Identify which cell holds the provided text, then report its (x, y) central coordinate. 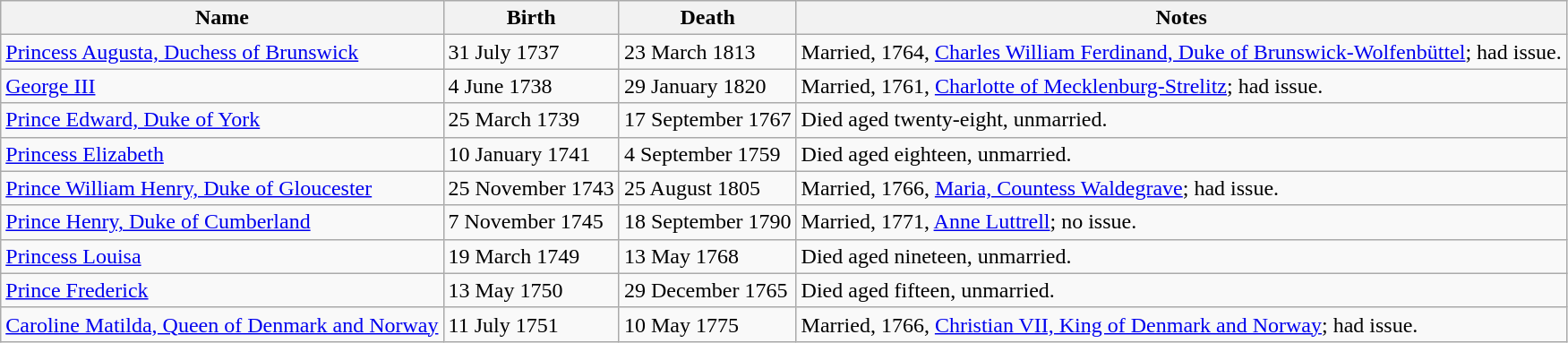
25 November 1743 (531, 188)
Prince Frederick (222, 290)
Prince William Henry, Duke of Gloucester (222, 188)
Princess Augusta, Duchess of Brunswick (222, 52)
17 September 1767 (707, 120)
Married, 1766, Maria, Countess Waldegrave; had issue. (1181, 188)
Prince Edward, Duke of York (222, 120)
Died aged twenty-eight, unmarried. (1181, 120)
Married, 1761, Charlotte of Mecklenburg-Strelitz; had issue. (1181, 86)
10 January 1741 (531, 154)
Married, 1766, Christian VII, King of Denmark and Norway; had issue. (1181, 324)
19 March 1749 (531, 256)
7 November 1745 (531, 222)
Princess Elizabeth (222, 154)
10 May 1775 (707, 324)
Prince Henry, Duke of Cumberland (222, 222)
25 March 1739 (531, 120)
31 July 1737 (531, 52)
23 March 1813 (707, 52)
Died aged eighteen, unmarried. (1181, 154)
Caroline Matilda, Queen of Denmark and Norway (222, 324)
Married, 1771, Anne Luttrell; no issue. (1181, 222)
Married, 1764, Charles William Ferdinand, Duke of Brunswick-Wolfenbüttel; had issue. (1181, 52)
11 July 1751 (531, 324)
Princess Louisa (222, 256)
13 May 1750 (531, 290)
25 August 1805 (707, 188)
Died aged nineteen, unmarried. (1181, 256)
Death (707, 18)
George III (222, 86)
Notes (1181, 18)
4 June 1738 (531, 86)
13 May 1768 (707, 256)
18 September 1790 (707, 222)
29 December 1765 (707, 290)
29 January 1820 (707, 86)
Birth (531, 18)
4 September 1759 (707, 154)
Died aged fifteen, unmarried. (1181, 290)
Name (222, 18)
